For the text-containing cell, return its midpoint in (X, Y) coordinate format. 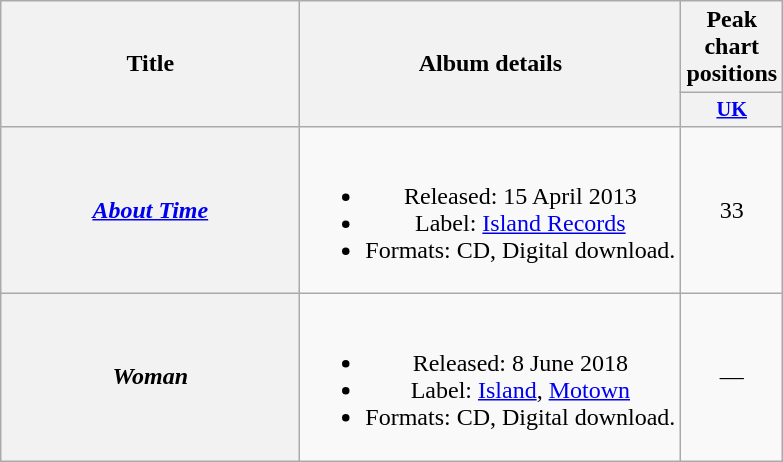
About Time (150, 210)
33 (732, 210)
Released: 15 April 2013Label: Island RecordsFormats: CD, Digital download. (490, 210)
— (732, 378)
UK (732, 110)
Album details (490, 64)
Woman (150, 378)
Peak chart positions (732, 47)
Released: 8 June 2018Label: Island, MotownFormats: CD, Digital download. (490, 378)
Title (150, 64)
